Extract the (X, Y) coordinate from the center of the cell holding the provided text.  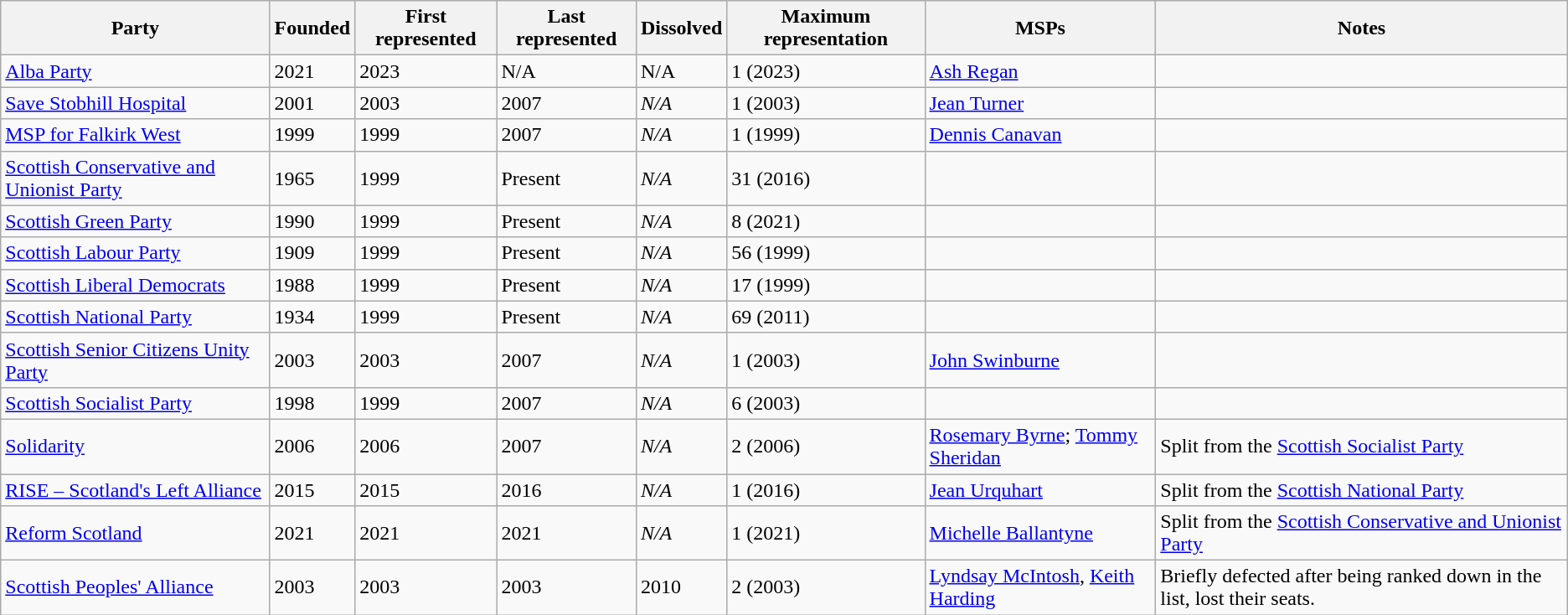
2010 (681, 588)
1 (1999) (826, 135)
MSP for Falkirk West (136, 135)
56 (1999) (826, 253)
1988 (312, 285)
2001 (312, 103)
2016 (566, 490)
Dennis Canavan (1040, 135)
Solidarity (136, 446)
6 (2003) (826, 403)
Scottish Conservative and Unionist Party (136, 178)
Split from the Scottish National Party (1362, 490)
Save Stobhill Hospital (136, 103)
MSPs (1040, 28)
1 (2023) (826, 71)
Rosemary Byrne; Tommy Sheridan (1040, 446)
1 (2021) (826, 533)
Alba Party (136, 71)
2 (2006) (826, 446)
1 (2016) (826, 490)
Scottish Peoples' Alliance (136, 588)
2023 (426, 71)
17 (1999) (826, 285)
1965 (312, 178)
Scottish National Party (136, 317)
8 (2021) (826, 221)
Briefly defected after being ranked down in the list, lost their seats. (1362, 588)
Dissolved (681, 28)
2 (2003) (826, 588)
Ash Regan (1040, 71)
John Swinburne (1040, 360)
Michelle Ballantyne (1040, 533)
RISE – Scotland's Left Alliance (136, 490)
Jean Turner (1040, 103)
1934 (312, 317)
Notes (1362, 28)
Scottish Green Party (136, 221)
Split from the Scottish Conservative and Unionist Party (1362, 533)
Split from the Scottish Socialist Party (1362, 446)
69 (2011) (826, 317)
Party (136, 28)
Scottish Senior Citizens Unity Party (136, 360)
Scottish Socialist Party (136, 403)
Scottish Liberal Democrats (136, 285)
Last represented (566, 28)
31 (2016) (826, 178)
Lyndsay McIntosh, Keith Harding (1040, 588)
1998 (312, 403)
Maximum representation (826, 28)
Reform Scotland (136, 533)
1990 (312, 221)
First represented (426, 28)
Jean Urquhart (1040, 490)
Founded (312, 28)
1909 (312, 253)
Scottish Labour Party (136, 253)
